Detect which cell encompasses the target text, then output its [x, y] center coordinate. 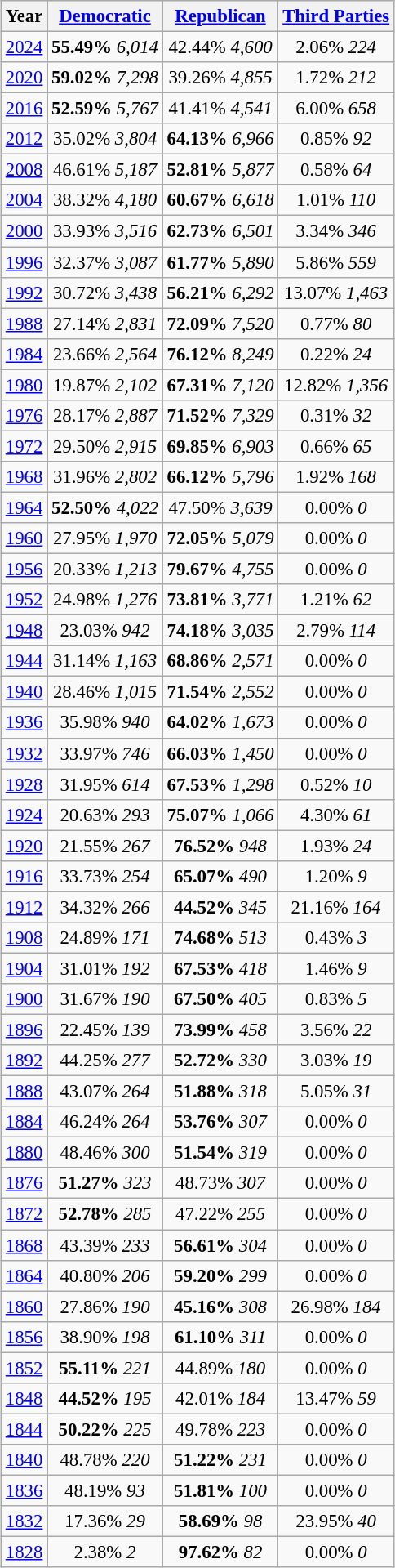
42.44% 4,600 [220, 47]
55.49% 6,014 [105, 47]
44.25% 277 [105, 1061]
31.67% 190 [105, 999]
1848 [24, 1399]
1940 [24, 692]
2016 [24, 109]
40.80% 206 [105, 1275]
56.21% 6,292 [220, 293]
0.85% 92 [336, 139]
27.86% 190 [105, 1307]
Third Parties [336, 16]
44.89% 180 [220, 1368]
24.89% 171 [105, 938]
38.32% 4,180 [105, 200]
1836 [24, 1490]
2024 [24, 47]
2.38% 2 [105, 1552]
1924 [24, 815]
60.67% 6,618 [220, 200]
20.33% 1,213 [105, 570]
47.50% 3,639 [220, 507]
26.98% 184 [336, 1307]
28.46% 1,015 [105, 692]
47.22% 255 [220, 1214]
1864 [24, 1275]
1988 [24, 324]
2012 [24, 139]
1832 [24, 1521]
1828 [24, 1552]
67.50% 405 [220, 999]
1.93% 24 [336, 846]
33.73% 254 [105, 877]
52.81% 5,877 [220, 170]
33.93% 3,516 [105, 231]
51.27% 323 [105, 1184]
0.52% 10 [336, 784]
1.01% 110 [336, 200]
61.10% 311 [220, 1337]
35.02% 3,804 [105, 139]
0.77% 80 [336, 324]
39.26% 4,855 [220, 78]
21.55% 267 [105, 846]
0.43% 3 [336, 938]
1944 [24, 661]
44.52% 345 [220, 907]
1900 [24, 999]
46.24% 264 [105, 1122]
1976 [24, 416]
50.22% 225 [105, 1429]
1968 [24, 477]
56.61% 304 [220, 1245]
31.14% 1,163 [105, 661]
24.98% 1,276 [105, 600]
1916 [24, 877]
2000 [24, 231]
73.99% 458 [220, 1030]
2004 [24, 200]
21.16% 164 [336, 907]
48.78% 220 [105, 1460]
1920 [24, 846]
32.37% 3,087 [105, 262]
6.00% 658 [336, 109]
66.03% 1,450 [220, 753]
13.47% 59 [336, 1399]
51.54% 319 [220, 1153]
12.82% 1,356 [336, 385]
1984 [24, 354]
48.73% 307 [220, 1184]
0.66% 65 [336, 446]
19.87% 2,102 [105, 385]
23.95% 40 [336, 1521]
0.22% 24 [336, 354]
1888 [24, 1092]
3.03% 19 [336, 1061]
31.01% 192 [105, 968]
38.90% 198 [105, 1337]
48.19% 93 [105, 1490]
1880 [24, 1153]
75.07% 1,066 [220, 815]
58.69% 98 [220, 1521]
67.31% 7,120 [220, 385]
1996 [24, 262]
30.72% 3,438 [105, 293]
76.52% 948 [220, 846]
71.52% 7,329 [220, 416]
2020 [24, 78]
1844 [24, 1429]
1856 [24, 1337]
17.36% 29 [105, 1521]
28.17% 2,887 [105, 416]
1912 [24, 907]
65.07% 490 [220, 877]
64.02% 1,673 [220, 723]
1840 [24, 1460]
41.41% 4,541 [220, 109]
35.98% 940 [105, 723]
22.45% 139 [105, 1030]
67.53% 418 [220, 968]
55.11% 221 [105, 1368]
1868 [24, 1245]
1884 [24, 1122]
1964 [24, 507]
23.66% 2,564 [105, 354]
23.03% 942 [105, 631]
68.86% 2,571 [220, 661]
64.13% 6,966 [220, 139]
3.56% 22 [336, 1030]
1852 [24, 1368]
1.46% 9 [336, 968]
29.50% 2,915 [105, 446]
74.68% 513 [220, 938]
52.78% 285 [105, 1214]
27.14% 2,831 [105, 324]
1860 [24, 1307]
1972 [24, 446]
13.07% 1,463 [336, 293]
0.31% 32 [336, 416]
74.18% 3,035 [220, 631]
1936 [24, 723]
69.85% 6,903 [220, 446]
72.05% 5,079 [220, 538]
46.61% 5,187 [105, 170]
1948 [24, 631]
79.67% 4,755 [220, 570]
5.86% 559 [336, 262]
67.53% 1,298 [220, 784]
97.62% 82 [220, 1552]
72.09% 7,520 [220, 324]
31.96% 2,802 [105, 477]
1932 [24, 753]
4.30% 61 [336, 815]
71.54% 2,552 [220, 692]
51.81% 100 [220, 1490]
62.73% 6,501 [220, 231]
52.59% 5,767 [105, 109]
1892 [24, 1061]
1992 [24, 293]
51.88% 318 [220, 1092]
27.95% 1,970 [105, 538]
66.12% 5,796 [220, 477]
34.32% 266 [105, 907]
1908 [24, 938]
1872 [24, 1214]
1896 [24, 1030]
1904 [24, 968]
42.01% 184 [220, 1399]
45.16% 308 [220, 1307]
Republican [220, 16]
1.92% 168 [336, 477]
53.76% 307 [220, 1122]
2008 [24, 170]
48.46% 300 [105, 1153]
5.05% 31 [336, 1092]
43.07% 264 [105, 1092]
52.50% 4,022 [105, 507]
76.12% 8,249 [220, 354]
59.20% 299 [220, 1275]
Year [24, 16]
33.97% 746 [105, 753]
1928 [24, 784]
73.81% 3,771 [220, 600]
0.83% 5 [336, 999]
1.20% 9 [336, 877]
61.77% 5,890 [220, 262]
49.78% 223 [220, 1429]
20.63% 293 [105, 815]
1980 [24, 385]
31.95% 614 [105, 784]
1956 [24, 570]
43.39% 233 [105, 1245]
Democratic [105, 16]
1960 [24, 538]
1952 [24, 600]
0.58% 64 [336, 170]
3.34% 346 [336, 231]
51.22% 231 [220, 1460]
44.52% 195 [105, 1399]
2.79% 114 [336, 631]
2.06% 224 [336, 47]
52.72% 330 [220, 1061]
1.72% 212 [336, 78]
1876 [24, 1184]
1.21% 62 [336, 600]
59.02% 7,298 [105, 78]
